Output the (X, Y) coordinate of the center of the cell containing the given text.  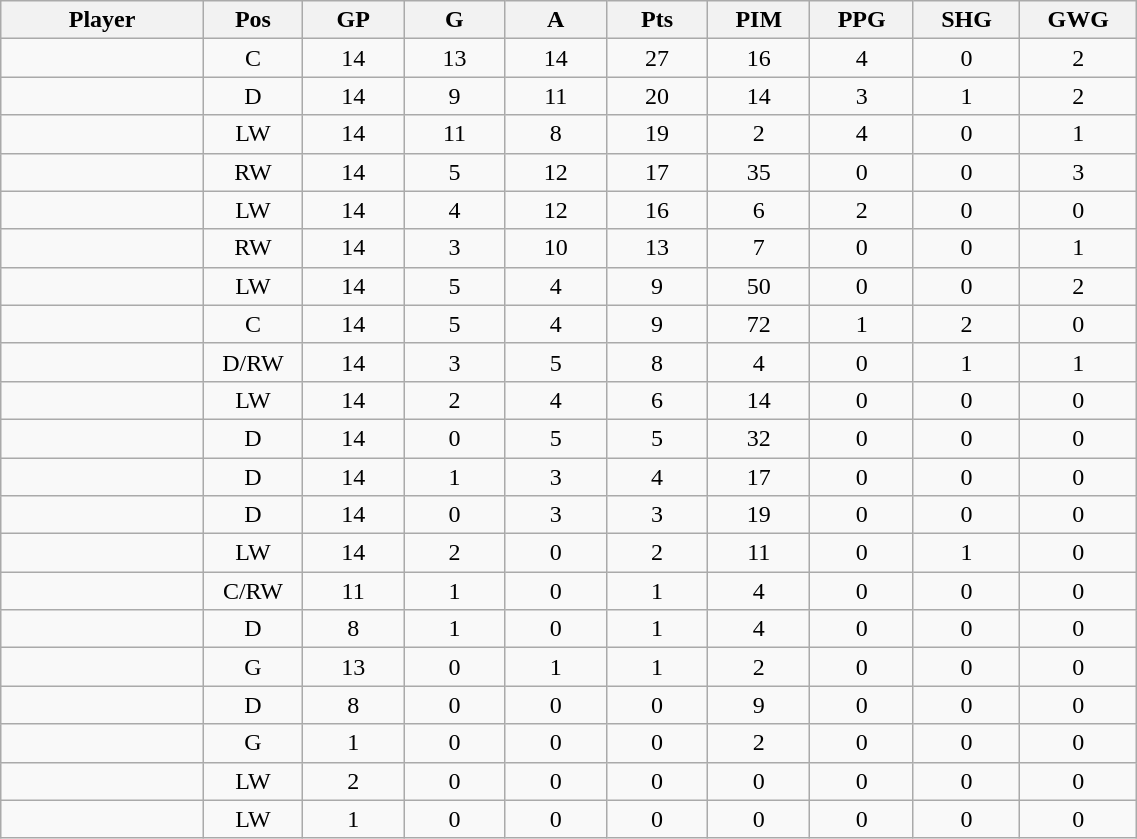
7 (759, 248)
27 (656, 58)
50 (759, 286)
Pts (656, 20)
10 (556, 248)
Pos (252, 20)
72 (759, 324)
Player (102, 20)
GP (352, 20)
GWG (1078, 20)
20 (656, 96)
32 (759, 438)
D/RW (252, 362)
35 (759, 172)
PPG (862, 20)
A (556, 20)
SHG (966, 20)
PIM (759, 20)
C/RW (252, 591)
